Capture the cell that displays the provided text and extract its (x, y) central coordinate. 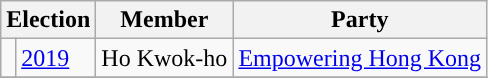
Party (360, 20)
Empowering Hong Kong (360, 58)
Member (164, 20)
Election (48, 20)
Ho Kwok-ho (164, 58)
2019 (56, 58)
